Identify which cell holds the provided text, then report its (X, Y) central coordinate. 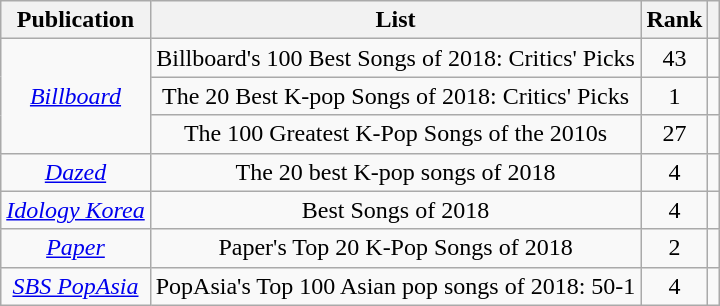
Billboard's 100 Best Songs of 2018: Critics' Picks (396, 58)
27 (674, 134)
Paper (76, 248)
SBS PopAsia (76, 286)
Publication (76, 20)
The 20 best K-pop songs of 2018 (396, 172)
1 (674, 96)
PopAsia's Top 100 Asian pop songs of 2018: 50-1 (396, 286)
Paper's Top 20 K-Pop Songs of 2018 (396, 248)
Billboard (76, 96)
The 100 Greatest K-Pop Songs of the 2010s (396, 134)
Idology Korea (76, 210)
Rank (674, 20)
43 (674, 58)
2 (674, 248)
Dazed (76, 172)
Best Songs of 2018 (396, 210)
List (396, 20)
The 20 Best K-pop Songs of 2018: Critics' Picks (396, 96)
